Extract the (x, y) coordinate from the center of the cell holding the provided text.  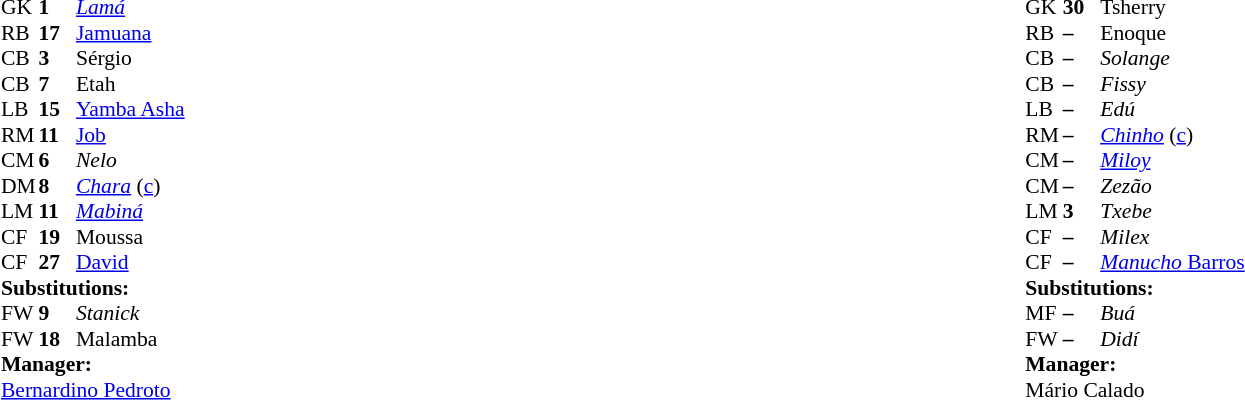
Moussa (130, 237)
Chinho (c) (1172, 135)
Mabiná (130, 211)
DM (20, 186)
Nelo (130, 161)
Malamba (130, 339)
Yamba Asha (130, 109)
Txebe (1172, 211)
Edú (1172, 109)
9 (57, 313)
19 (57, 237)
Jamuana (130, 33)
MF (1044, 313)
6 (57, 161)
Buá (1172, 313)
18 (57, 339)
Zezão (1172, 186)
Chara (c) (130, 186)
17 (57, 33)
Milex (1172, 237)
Enoque (1172, 33)
Stanick (130, 313)
15 (57, 109)
8 (57, 186)
David (130, 263)
27 (57, 263)
Manucho Barros (1172, 263)
Job (130, 135)
7 (57, 84)
Solange (1172, 59)
Miloy (1172, 161)
Sérgio (130, 59)
Fissy (1172, 84)
Didí (1172, 339)
Etah (130, 84)
